Determine the [x, y] coordinate at the center of the cell enclosing the given text.  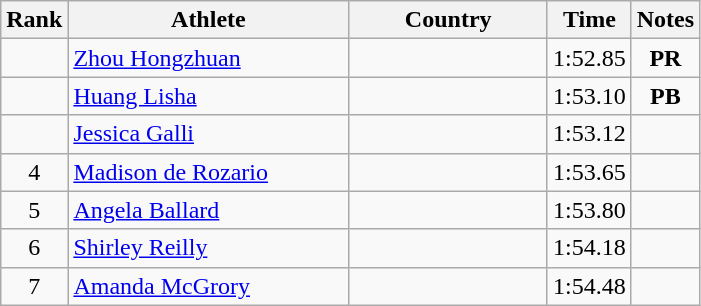
Jessica Galli [208, 134]
1:53.80 [589, 210]
1:53.65 [589, 172]
Athlete [208, 20]
1:53.12 [589, 134]
Amanda McGrory [208, 286]
Zhou Hongzhuan [208, 58]
PB [665, 96]
5 [34, 210]
6 [34, 248]
Notes [665, 20]
Madison de Rozario [208, 172]
Huang Lisha [208, 96]
4 [34, 172]
1:53.10 [589, 96]
Rank [34, 20]
Angela Ballard [208, 210]
1:52.85 [589, 58]
Time [589, 20]
Shirley Reilly [208, 248]
1:54.18 [589, 248]
1:54.48 [589, 286]
PR [665, 58]
Country [448, 20]
7 [34, 286]
